Determine the (X, Y) coordinate at the center of the cell enclosing the given text.  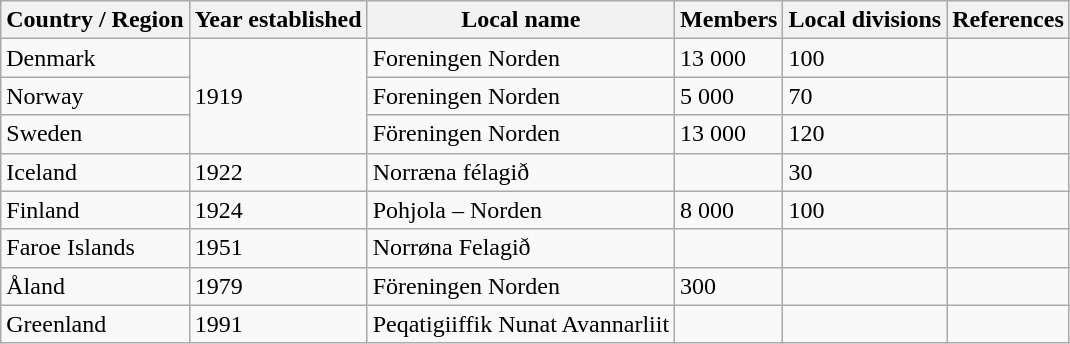
Faroe Islands (95, 248)
Pohjola – Norden (520, 210)
References (1008, 20)
Norræna félagið (520, 172)
Denmark (95, 58)
70 (865, 96)
300 (729, 286)
Iceland (95, 172)
Members (729, 20)
30 (865, 172)
1924 (278, 210)
Norway (95, 96)
1919 (278, 96)
Local divisions (865, 20)
1922 (278, 172)
Norrøna Felagið (520, 248)
1979 (278, 286)
1991 (278, 324)
Country / Region (95, 20)
1951 (278, 248)
Year established (278, 20)
Åland (95, 286)
Peqatigiiffik Nunat Avannarliit (520, 324)
Finland (95, 210)
Local name (520, 20)
Sweden (95, 134)
Greenland (95, 324)
5 000 (729, 96)
8 000 (729, 210)
120 (865, 134)
